Detect which cell encompasses the target text, then output its [x, y] center coordinate. 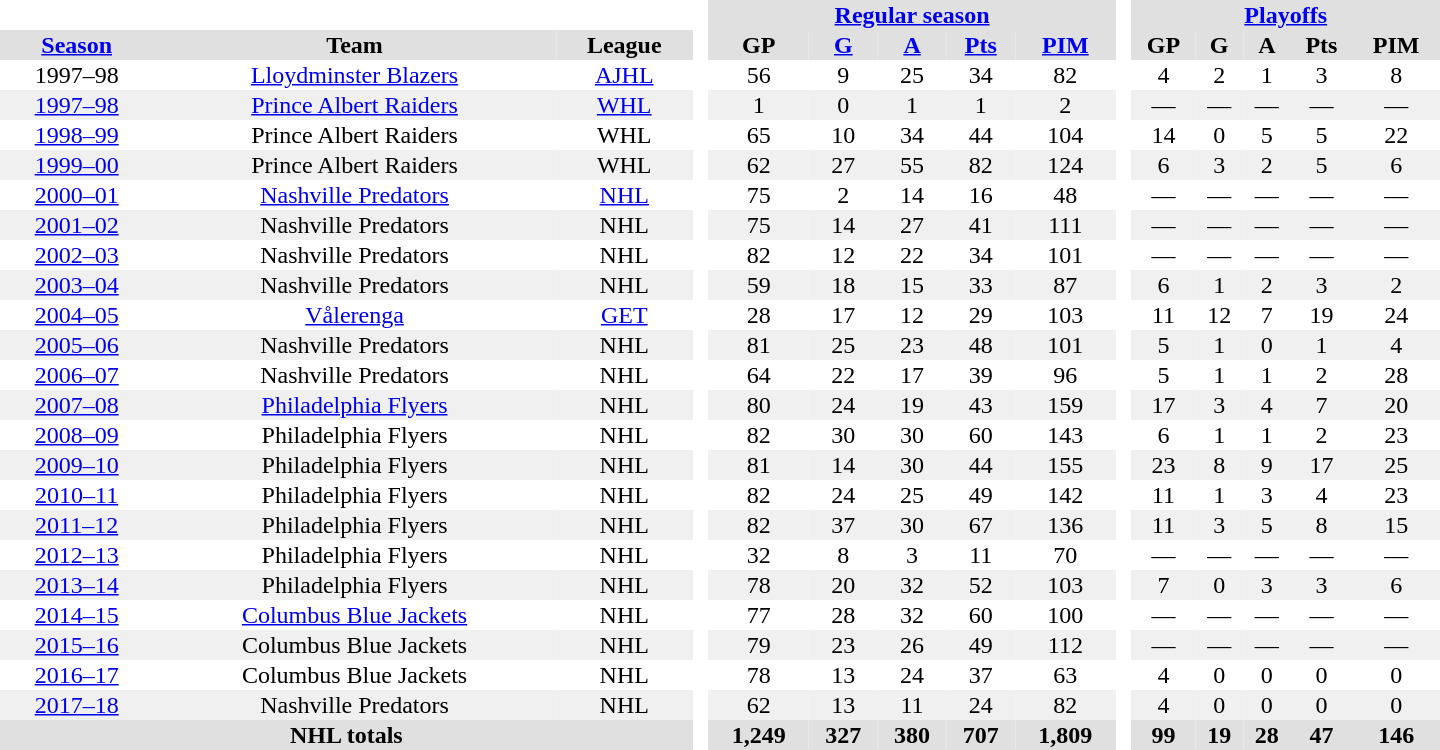
Playoffs [1286, 15]
79 [759, 645]
2007–08 [76, 405]
26 [912, 645]
2009–10 [76, 465]
100 [1065, 615]
2016–17 [76, 675]
707 [980, 735]
2004–05 [76, 315]
AJHL [624, 75]
380 [912, 735]
2001–02 [76, 225]
43 [980, 405]
1,809 [1065, 735]
136 [1065, 525]
63 [1065, 675]
56 [759, 75]
64 [759, 375]
Season [76, 45]
League [624, 45]
55 [912, 165]
10 [844, 135]
Vålerenga [354, 315]
18 [844, 285]
16 [980, 195]
GET [624, 315]
112 [1065, 645]
99 [1163, 735]
2017–18 [76, 705]
87 [1065, 285]
Regular season [912, 15]
67 [980, 525]
59 [759, 285]
159 [1065, 405]
2014–15 [76, 615]
2005–06 [76, 345]
2010–11 [76, 495]
39 [980, 375]
2000–01 [76, 195]
52 [980, 585]
Team [354, 45]
2006–07 [76, 375]
111 [1065, 225]
2013–14 [76, 585]
155 [1065, 465]
29 [980, 315]
143 [1065, 435]
1998–99 [76, 135]
104 [1065, 135]
2008–09 [76, 435]
2002–03 [76, 255]
2015–16 [76, 645]
2003–04 [76, 285]
1999–00 [76, 165]
2012–13 [76, 555]
2011–12 [76, 525]
33 [980, 285]
80 [759, 405]
Lloydminster Blazers [354, 75]
327 [844, 735]
NHL totals [346, 735]
77 [759, 615]
96 [1065, 375]
124 [1065, 165]
146 [1396, 735]
41 [980, 225]
47 [1322, 735]
70 [1065, 555]
142 [1065, 495]
1,249 [759, 735]
65 [759, 135]
